From the cell containing the given text, extract its center point as (X, Y) coordinate. 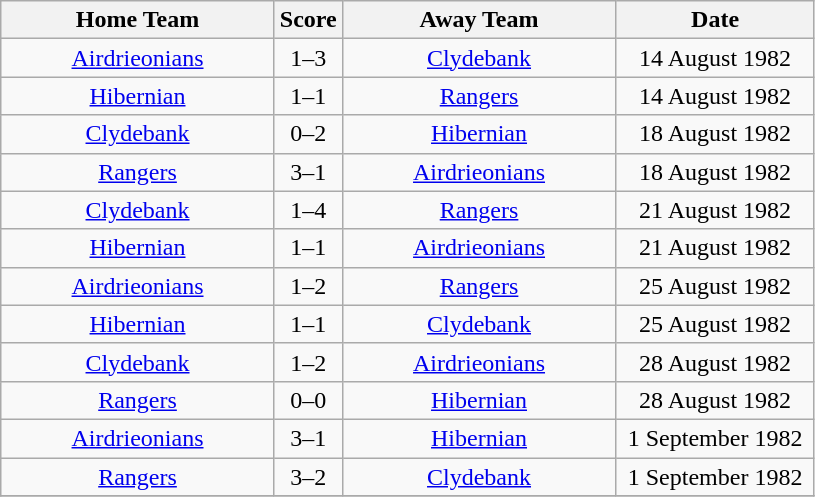
3–2 (308, 477)
Date (716, 20)
Home Team (138, 20)
0–2 (308, 134)
1–3 (308, 58)
1–4 (308, 210)
Score (308, 20)
0–0 (308, 400)
Away Team (479, 20)
